Output the [x, y] coordinate of the center of the cell containing the given text.  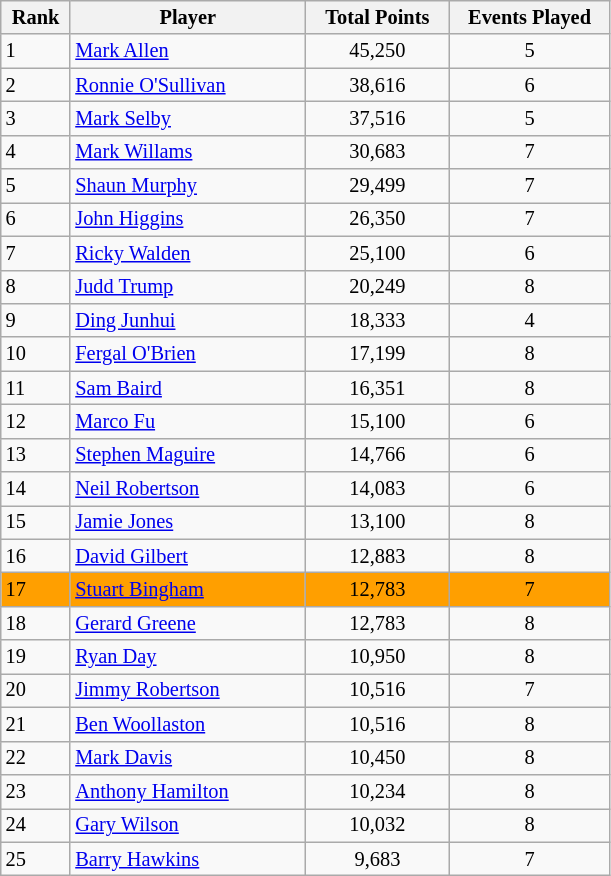
15 [36, 522]
Ryan Day [188, 657]
14,766 [378, 455]
Jimmy Robertson [188, 690]
Fergal O'Brien [188, 354]
Gary Wilson [188, 825]
Ronnie O'Sullivan [188, 85]
Gerard Greene [188, 623]
Ricky Walden [188, 253]
13,100 [378, 522]
38,616 [378, 85]
29,499 [378, 186]
1 [36, 51]
16,351 [378, 388]
18 [36, 623]
10,450 [378, 758]
Mark Davis [188, 758]
20,249 [378, 287]
17 [36, 589]
26,350 [378, 219]
16 [36, 556]
21 [36, 724]
22 [36, 758]
12 [36, 421]
19 [36, 657]
9,683 [378, 859]
Shaun Murphy [188, 186]
David Gilbert [188, 556]
24 [36, 825]
10 [36, 354]
20 [36, 690]
Neil Robertson [188, 489]
Rank [36, 17]
23 [36, 791]
15,100 [378, 421]
17,199 [378, 354]
10,950 [378, 657]
14 [36, 489]
14,083 [378, 489]
45,250 [378, 51]
37,516 [378, 118]
Events Played [530, 17]
Stuart Bingham [188, 589]
Stephen Maguire [188, 455]
Player [188, 17]
Marco Fu [188, 421]
2 [36, 85]
3 [36, 118]
Mark Allen [188, 51]
Judd Trump [188, 287]
18,333 [378, 320]
Total Points [378, 17]
25 [36, 859]
25,100 [378, 253]
Ding Junhui [188, 320]
Mark Willams [188, 152]
9 [36, 320]
10,234 [378, 791]
Jamie Jones [188, 522]
John Higgins [188, 219]
30,683 [378, 152]
11 [36, 388]
Barry Hawkins [188, 859]
Anthony Hamilton [188, 791]
Ben Woollaston [188, 724]
13 [36, 455]
12,883 [378, 556]
Mark Selby [188, 118]
Sam Baird [188, 388]
10,032 [378, 825]
